Search for the cell housing the specified text and yield its [X, Y] center coordinate. 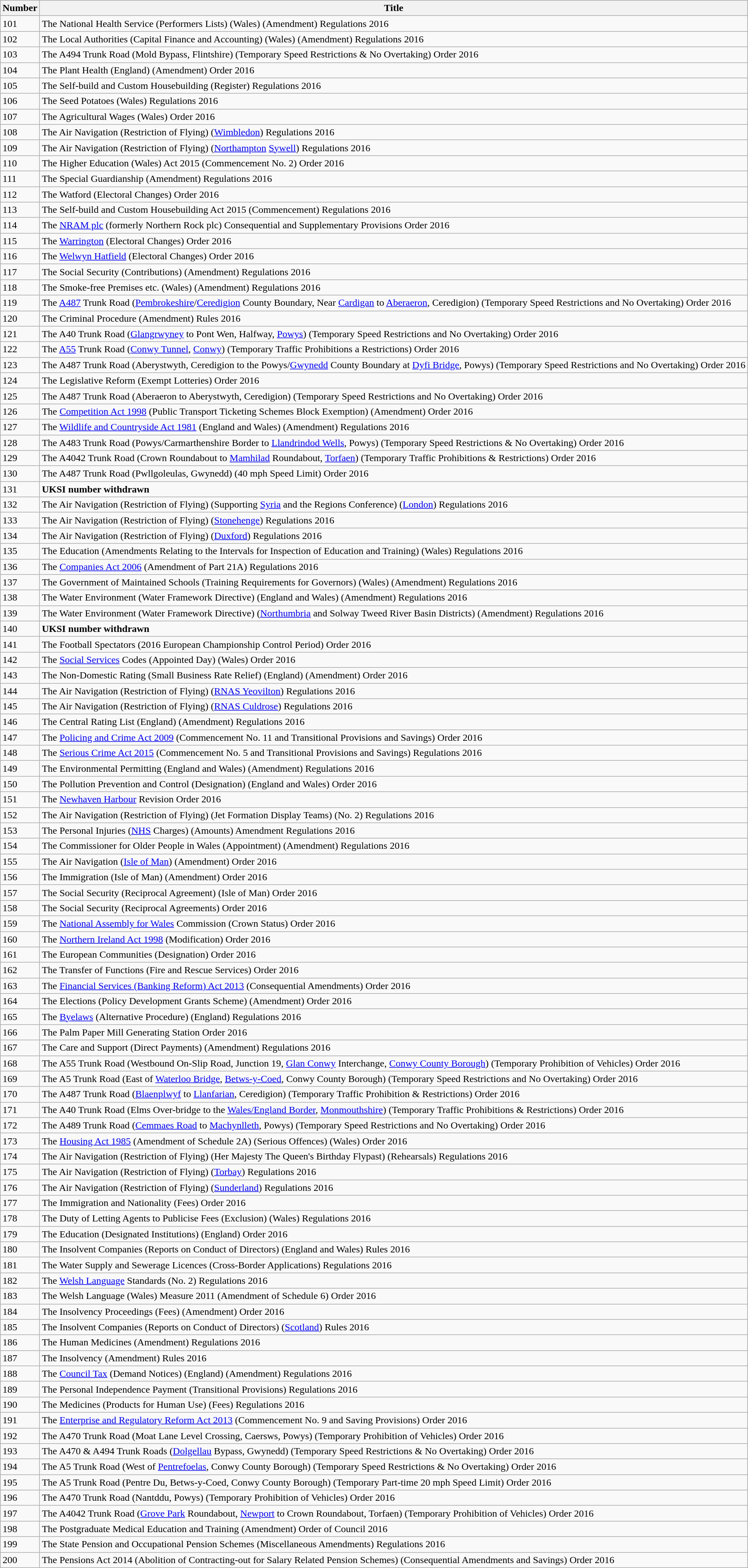
132 [20, 505]
The Agricultural Wages (Wales) Order 2016 [394, 117]
The NRAM plc (formerly Northern Rock plc) Consequential and Supplementary Provisions Order 2016 [394, 225]
The Duty of Letting Agents to Publicise Fees (Exclusion) (Wales) Regulations 2016 [394, 1219]
135 [20, 551]
The A40 Trunk Road (Glangrwyney to Pont Wen, Halfway, Powys) (Temporary Speed Restrictions and No Overtaking) Order 2016 [394, 334]
The Pollution Prevention and Control (Designation) (England and Wales) Order 2016 [394, 784]
158 [20, 908]
The Air Navigation (Restriction of Flying) (Northampton Sywell) Regulations 2016 [394, 148]
169 [20, 1079]
149 [20, 769]
The Insolvent Companies (Reports on Conduct of Directors) (England and Wales) Rules 2016 [394, 1250]
The Criminal Procedure (Amendment) Rules 2016 [394, 318]
The A487 Trunk Road (Aberaeron to Aberystwyth, Ceredigion) (Temporary Speed Restrictions and No Overtaking) Order 2016 [394, 396]
The Housing Act 1985 (Amendment of Schedule 2A) (Serious Offences) (Wales) Order 2016 [394, 1141]
The Air Navigation (Restriction of Flying) (Supporting Syria and the Regions Conference) (London) Regulations 2016 [394, 505]
167 [20, 1048]
143 [20, 675]
The A5 Trunk Road (West of Pentrefoelas, Conwy County Borough) (Temporary Speed Restrictions & No Overtaking) Order 2016 [394, 1467]
The Companies Act 2006 (Amendment of Part 21A) Regulations 2016 [394, 567]
The A5 Trunk Road (East of Waterloo Bridge, Betws-y-Coed, Conwy County Borough) (Temporary Speed Restrictions and No Overtaking) Order 2016 [394, 1079]
The Insolvency (Amendment) Rules 2016 [394, 1358]
131 [20, 489]
The Immigration and Nationality (Fees) Order 2016 [394, 1203]
The Enterprise and Regulatory Reform Act 2013 (Commencement No. 9 and Saving Provisions) Order 2016 [394, 1420]
The Byelaws (Alternative Procedure) (England) Regulations 2016 [394, 1017]
144 [20, 691]
The Football Spectators (2016 European Championship Control Period) Order 2016 [394, 644]
177 [20, 1203]
The Postgraduate Medical Education and Training (Amendment) Order of Council 2016 [394, 1529]
The A470 & A494 Trunk Roads (Dolgellau Bypass, Gwynedd) (Temporary Speed Restrictions & No Overtaking) Order 2016 [394, 1451]
The Elections (Policy Development Grants Scheme) (Amendment) Order 2016 [394, 1001]
The Serious Crime Act 2015 (Commencement No. 5 and Transitional Provisions and Savings) Regulations 2016 [394, 753]
The Air Navigation (Restriction of Flying) (Wimbledon) Regulations 2016 [394, 132]
Title [394, 8]
109 [20, 148]
166 [20, 1032]
107 [20, 117]
The A470 Trunk Road (Moat Lane Level Crossing, Caersws, Powys) (Temporary Prohibition of Vehicles) Order 2016 [394, 1435]
The A5 Trunk Road (Pentre Du, Betws-y-Coed, Conwy County Borough) (Temporary Part-time 20 mph Speed Limit) Order 2016 [394, 1482]
The European Communities (Designation) Order 2016 [394, 955]
The Air Navigation (Restriction of Flying) (Her Majesty The Queen's Birthday Flypast) (Rehearsals) Regulations 2016 [394, 1156]
124 [20, 380]
118 [20, 287]
116 [20, 256]
165 [20, 1017]
192 [20, 1435]
The Human Medicines (Amendment) Regulations 2016 [394, 1343]
The Air Navigation (Isle of Man) (Amendment) Order 2016 [394, 861]
The Welsh Language Standards (No. 2) Regulations 2016 [394, 1281]
The Higher Education (Wales) Act 2015 (Commencement No. 2) Order 2016 [394, 163]
187 [20, 1358]
The Air Navigation (Restriction of Flying) (Jet Formation Display Teams) (No. 2) Regulations 2016 [394, 815]
The Commissioner for Older People in Wales (Appointment) (Amendment) Regulations 2016 [394, 846]
The A483 Trunk Road (Powys/Carmarthenshire Border to Llandrindod Wells, Powys) (Temporary Speed Restrictions & No Overtaking) Order 2016 [394, 442]
162 [20, 970]
184 [20, 1312]
129 [20, 458]
The State Pension and Occupational Pension Schemes (Miscellaneous Amendments) Regulations 2016 [394, 1544]
198 [20, 1529]
179 [20, 1234]
191 [20, 1420]
146 [20, 722]
The Insolvency Proceedings (Fees) (Amendment) Order 2016 [394, 1312]
The A55 Trunk Road (Conwy Tunnel, Conwy) (Temporary Traffic Prohibitions a Restrictions) Order 2016 [394, 349]
The A4042 Trunk Road (Crown Roundabout to Mamhilad Roundabout, Torfaen) (Temporary Traffic Prohibitions & Restrictions) Order 2016 [394, 458]
103 [20, 55]
115 [20, 241]
The Council Tax (Demand Notices) (England) (Amendment) Regulations 2016 [394, 1374]
The National Health Service (Performers Lists) (Wales) (Amendment) Regulations 2016 [394, 24]
The Air Navigation (Restriction of Flying) (RNAS Yeovilton) Regulations 2016 [394, 691]
The Non-Domestic Rating (Small Business Rate Relief) (England) (Amendment) Order 2016 [394, 675]
The Welwyn Hatfield (Electoral Changes) Order 2016 [394, 256]
The Legislative Reform (Exempt Lotteries) Order 2016 [394, 380]
The Air Navigation (Restriction of Flying) (Stonehenge) Regulations 2016 [394, 520]
The Social Security (Contributions) (Amendment) Regulations 2016 [394, 272]
145 [20, 707]
The Policing and Crime Act 2009 (Commencement No. 11 and Transitional Provisions and Savings) Order 2016 [394, 738]
The Local Authorities (Capital Finance and Accounting) (Wales) (Amendment) Regulations 2016 [394, 39]
121 [20, 334]
The A4042 Trunk Road (Grove Park Roundabout, Newport to Crown Roundabout, Torfaen) (Temporary Prohibition of Vehicles) Order 2016 [394, 1513]
The A470 Trunk Road (Nantddu, Powys) (Temporary Prohibition of Vehicles) Order 2016 [394, 1498]
The Air Navigation (Restriction of Flying) (Duxford) Regulations 2016 [394, 536]
The Self-build and Custom Housebuilding (Register) Regulations 2016 [394, 86]
The Plant Health (England) (Amendment) Order 2016 [394, 70]
104 [20, 70]
The Water Environment (Water Framework Directive) (Northumbria and Solway Tweed River Basin Districts) (Amendment) Regulations 2016 [394, 613]
108 [20, 132]
The A494 Trunk Road (Mold Bypass, Flintshire) (Temporary Speed Restrictions & No Overtaking) Order 2016 [394, 55]
The Social Services Codes (Appointed Day) (Wales) Order 2016 [394, 660]
The Air Navigation (Restriction of Flying) (Torbay) Regulations 2016 [394, 1172]
The Northern Ireland Act 1998 (Modification) Order 2016 [394, 939]
The A40 Trunk Road (Elms Over-bridge to the Wales/England Border, Monmouthshire) (Temporary Traffic Prohibitions & Restrictions) Order 2016 [394, 1110]
105 [20, 86]
The Education (Amendments Relating to the Intervals for Inspection of Education and Training) (Wales) Regulations 2016 [394, 551]
168 [20, 1063]
182 [20, 1281]
195 [20, 1482]
The Special Guardianship (Amendment) Regulations 2016 [394, 179]
113 [20, 210]
171 [20, 1110]
The Welsh Language (Wales) Measure 2011 (Amendment of Schedule 6) Order 2016 [394, 1296]
120 [20, 318]
The Social Security (Reciprocal Agreements) Order 2016 [394, 908]
The Newhaven Harbour Revision Order 2016 [394, 799]
The A489 Trunk Road (Cemmaes Road to Machynlleth, Powys) (Temporary Speed Restrictions and No Overtaking) Order 2016 [394, 1125]
The Immigration (Isle of Man) (Amendment) Order 2016 [394, 877]
178 [20, 1219]
140 [20, 629]
126 [20, 411]
The Government of Maintained Schools (Training Requirements for Governors) (Wales) (Amendment) Regulations 2016 [394, 582]
The Palm Paper Mill Generating Station Order 2016 [394, 1032]
137 [20, 582]
The Watford (Electoral Changes) Order 2016 [394, 194]
The Competition Act 1998 (Public Transport Ticketing Schemes Block Exemption) (Amendment) Order 2016 [394, 411]
153 [20, 830]
The Air Navigation (Restriction of Flying) (RNAS Culdrose) Regulations 2016 [394, 707]
141 [20, 644]
133 [20, 520]
150 [20, 784]
155 [20, 861]
164 [20, 1001]
147 [20, 738]
The Personal Independence Payment (Transitional Provisions) Regulations 2016 [394, 1389]
The Social Security (Reciprocal Agreement) (Isle of Man) Order 2016 [394, 892]
The Smoke-free Premises etc. (Wales) (Amendment) Regulations 2016 [394, 287]
176 [20, 1188]
136 [20, 567]
170 [20, 1094]
152 [20, 815]
130 [20, 474]
106 [20, 101]
The Central Rating List (England) (Amendment) Regulations 2016 [394, 722]
161 [20, 955]
The A55 Trunk Road (Westbound On-Slip Road, Junction 19, Glan Conwy Interchange, Conwy County Borough) (Temporary Prohibition of Vehicles) Order 2016 [394, 1063]
181 [20, 1265]
148 [20, 753]
159 [20, 923]
174 [20, 1156]
183 [20, 1296]
112 [20, 194]
The Wildlife and Countryside Act 1981 (England and Wales) (Amendment) Regulations 2016 [394, 427]
186 [20, 1343]
127 [20, 427]
The Environmental Permitting (England and Wales) (Amendment) Regulations 2016 [394, 769]
The Air Navigation (Restriction of Flying) (Sunderland) Regulations 2016 [394, 1188]
The Financial Services (Banking Reform) Act 2013 (Consequential Amendments) Order 2016 [394, 986]
138 [20, 598]
The Insolvent Companies (Reports on Conduct of Directors) (Scotland) Rules 2016 [394, 1327]
114 [20, 225]
The Pensions Act 2014 (Abolition of Contracting-out for Salary Related Pension Schemes) (Consequential Amendments and Savings) Order 2016 [394, 1560]
134 [20, 536]
The Transfer of Functions (Fire and Rescue Services) Order 2016 [394, 970]
The Warrington (Electoral Changes) Order 2016 [394, 241]
117 [20, 272]
142 [20, 660]
156 [20, 877]
163 [20, 986]
Number [20, 8]
The Water Supply and Sewerage Licences (Cross-Border Applications) Regulations 2016 [394, 1265]
The Care and Support (Direct Payments) (Amendment) Regulations 2016 [394, 1048]
154 [20, 846]
157 [20, 892]
180 [20, 1250]
101 [20, 24]
The Personal Injuries (NHS Charges) (Amounts) Amendment Regulations 2016 [394, 830]
175 [20, 1172]
196 [20, 1498]
160 [20, 939]
128 [20, 442]
151 [20, 799]
The National Assembly for Wales Commission (Crown Status) Order 2016 [394, 923]
185 [20, 1327]
The A487 Trunk Road (Blaenplwyf to Llanfarian, Ceredigion) (Temporary Traffic Prohibition & Restrictions) Order 2016 [394, 1094]
The Self-build and Custom Housebuilding Act 2015 (Commencement) Regulations 2016 [394, 210]
110 [20, 163]
The Education (Designated Institutions) (England) Order 2016 [394, 1234]
123 [20, 365]
119 [20, 303]
The Water Environment (Water Framework Directive) (England and Wales) (Amendment) Regulations 2016 [394, 598]
193 [20, 1451]
122 [20, 349]
173 [20, 1141]
172 [20, 1125]
189 [20, 1389]
The Seed Potatoes (Wales) Regulations 2016 [394, 101]
111 [20, 179]
199 [20, 1544]
194 [20, 1467]
125 [20, 396]
188 [20, 1374]
102 [20, 39]
197 [20, 1513]
139 [20, 613]
The A487 Trunk Road (Pwllgoleulas, Gwynedd) (40 mph Speed Limit) Order 2016 [394, 474]
190 [20, 1405]
The Medicines (Products for Human Use) (Fees) Regulations 2016 [394, 1405]
200 [20, 1560]
